From the cell containing the given text, extract its center point as [X, Y] coordinate. 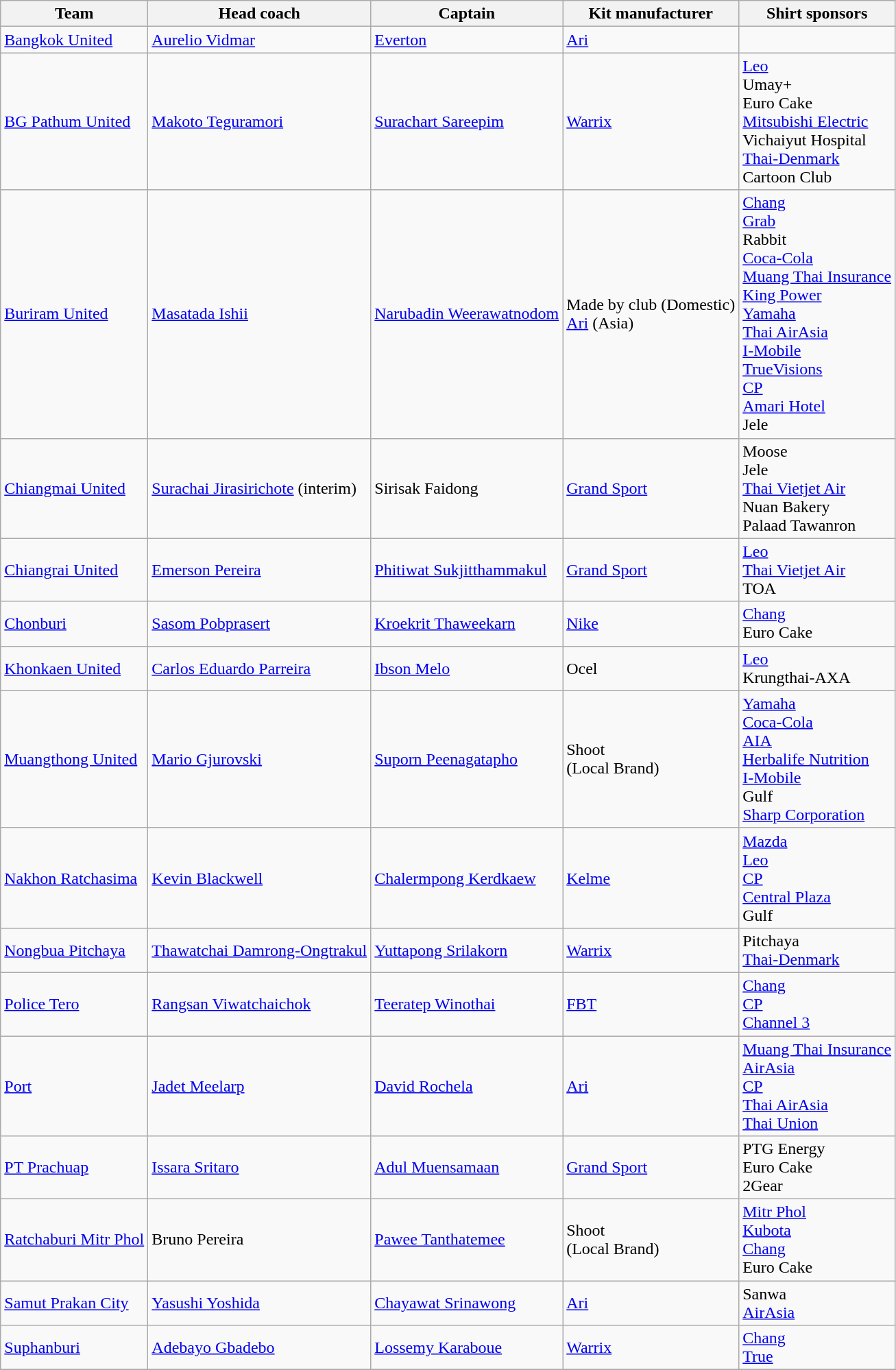
David Rochela [467, 1085]
Aurelio Vidmar [259, 40]
Makoto Teguramori [259, 121]
Chang CPChannel 3 [817, 1004]
Nongbua Pitchaya [74, 950]
Issara Sritaro [259, 1168]
Surachai Jirasirichote (interim) [259, 488]
Chalermpong Kerdkaew [467, 878]
Buriram United [74, 314]
SanwaAirAsia [817, 1303]
Chonburi [74, 624]
Muangthong United [74, 759]
ChangEuro Cake [817, 624]
Carlos Eduardo Parreira [259, 668]
Kelme [651, 878]
MooseJeleThai Vietjet AirNuan BakeryPalaad Tawanron [817, 488]
YamahaCoca-ColaAIAHerbalife NutritionI-MobileGulfSharp Corporation [817, 759]
Yasushi Yoshida [259, 1303]
Nakhon Ratchasima [74, 878]
Team [74, 14]
PT Prachuap [74, 1168]
Rangsan Viwatchaichok [259, 1004]
Ratchaburi Mitr Phol [74, 1240]
Masatada Ishii [259, 314]
Adebayo Gbadebo [259, 1348]
Chayawat Srinawong [467, 1303]
Port [74, 1085]
Emerson Pereira [259, 570]
Teeratep Winothai [467, 1004]
ChangGrabRabbitCoca-ColaMuang Thai InsuranceKing PowerYamahaThai AirAsiaI-MobileTrueVisionsCPAmari HotelJele [817, 314]
Mario Gjurovski [259, 759]
Chiangrai United [74, 570]
Head coach [259, 14]
Suporn Peenagatapho [467, 759]
Jadet Meelarp [259, 1085]
Narubadin Weerawatnodom [467, 314]
Shirt sponsors [817, 14]
PTG EnergyEuro Cake2Gear [817, 1168]
FBT [651, 1004]
Nike [651, 624]
Leo Krungthai-AXA [817, 668]
Ocel [651, 668]
Sasom Pobprasert [259, 624]
Phitiwat Sukjitthammakul [467, 570]
MazdaLeoCPCentral PlazaGulf [817, 878]
Chiangmai United [74, 488]
Sirisak Faidong [467, 488]
LeoThai Vietjet AirTOA [817, 570]
Samut Prakan City [74, 1303]
Made by club (Domestic) Ari (Asia) [651, 314]
Bangkok United [74, 40]
Kevin Blackwell [259, 878]
Surachart Sareepim [467, 121]
Pawee Tanthatemee [467, 1240]
Kroekrit Thaweekarn [467, 624]
Muang Thai InsuranceAirAsiaCP Thai AirAsiaThai Union [817, 1085]
Bruno Pereira [259, 1240]
Ibson Melo [467, 668]
Adul Muensamaan [467, 1168]
ChangTrue [817, 1348]
Khonkaen United [74, 668]
LeoUmay+Euro CakeMitsubishi ElectricVichaiyut HospitalThai-DenmarkCartoon Club [817, 121]
Lossemy Karaboue [467, 1348]
Thawatchai Damrong-Ongtrakul [259, 950]
Suphanburi [74, 1348]
Kit manufacturer [651, 14]
Everton [467, 40]
BG Pathum United [74, 121]
Pitchaya Thai-Denmark [817, 950]
Captain [467, 14]
Yuttapong Srilakorn [467, 950]
Mitr PholKubotaChangEuro Cake [817, 1240]
Police Tero [74, 1004]
